Provide the (X, Y) coordinate of the cell's center where the given text is located.  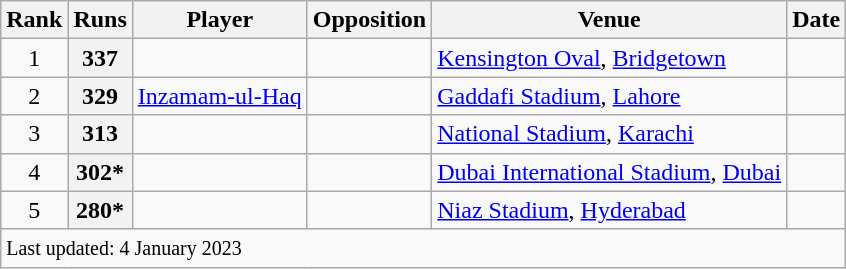
1 (34, 58)
Gaddafi Stadium, Lahore (610, 96)
313 (100, 134)
Niaz Stadium, Hyderabad (610, 210)
Opposition (369, 20)
329 (100, 96)
Rank (34, 20)
National Stadium, Karachi (610, 134)
Venue (610, 20)
302* (100, 172)
Inzamam-ul-Haq (220, 96)
4 (34, 172)
Last updated: 4 January 2023 (424, 248)
5 (34, 210)
Date (816, 20)
Dubai International Stadium, Dubai (610, 172)
2 (34, 96)
Player (220, 20)
3 (34, 134)
280* (100, 210)
Runs (100, 20)
337 (100, 58)
Kensington Oval, Bridgetown (610, 58)
